Identify which cell holds the provided text, then report its [X, Y] central coordinate. 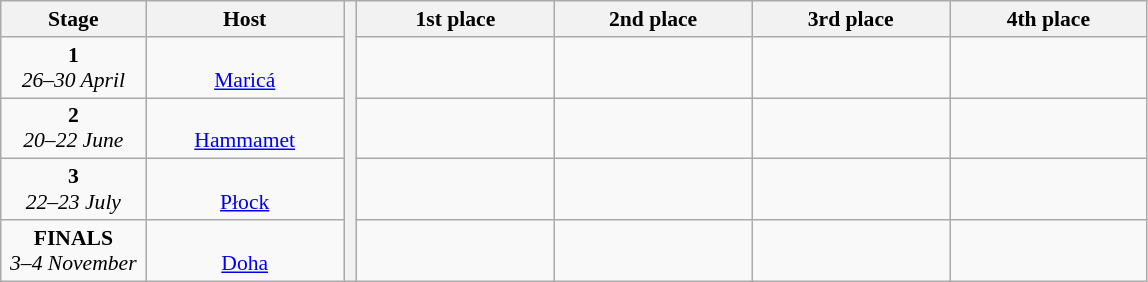
Host [245, 19]
Płock [245, 190]
Hammamet [245, 128]
2nd place [653, 19]
126–30 April [74, 68]
3rd place [851, 19]
322–23 July [74, 190]
1st place [456, 19]
Stage [74, 19]
4th place [1049, 19]
220–22 June [74, 128]
FINALS3–4 November [74, 250]
Maricá [245, 68]
Doha [245, 250]
